Locate the cell with the specified text and output its (x, y) center coordinate. 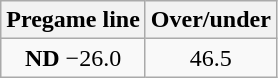
46.5 (210, 58)
ND −26.0 (74, 58)
Pregame line (74, 20)
Over/under (210, 20)
